Return (X, Y) of the center of cell containing provided text 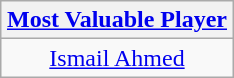
Most Valuable Player (116, 20)
Ismail Ahmed (116, 58)
